Return the (X, Y) coordinate for the center point of the cell that contains the specified text.  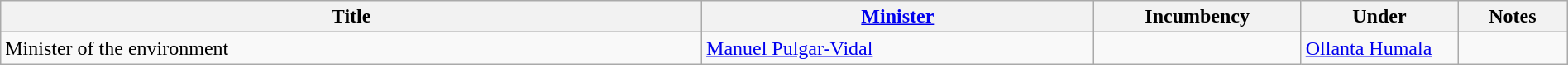
Manuel Pulgar-Vidal (898, 48)
Incumbency (1198, 17)
Minister of the environment (351, 48)
Title (351, 17)
Under (1379, 17)
Ollanta Humala (1379, 48)
Notes (1513, 17)
Minister (898, 17)
